Identify which cell holds the provided text, then report its [X, Y] central coordinate. 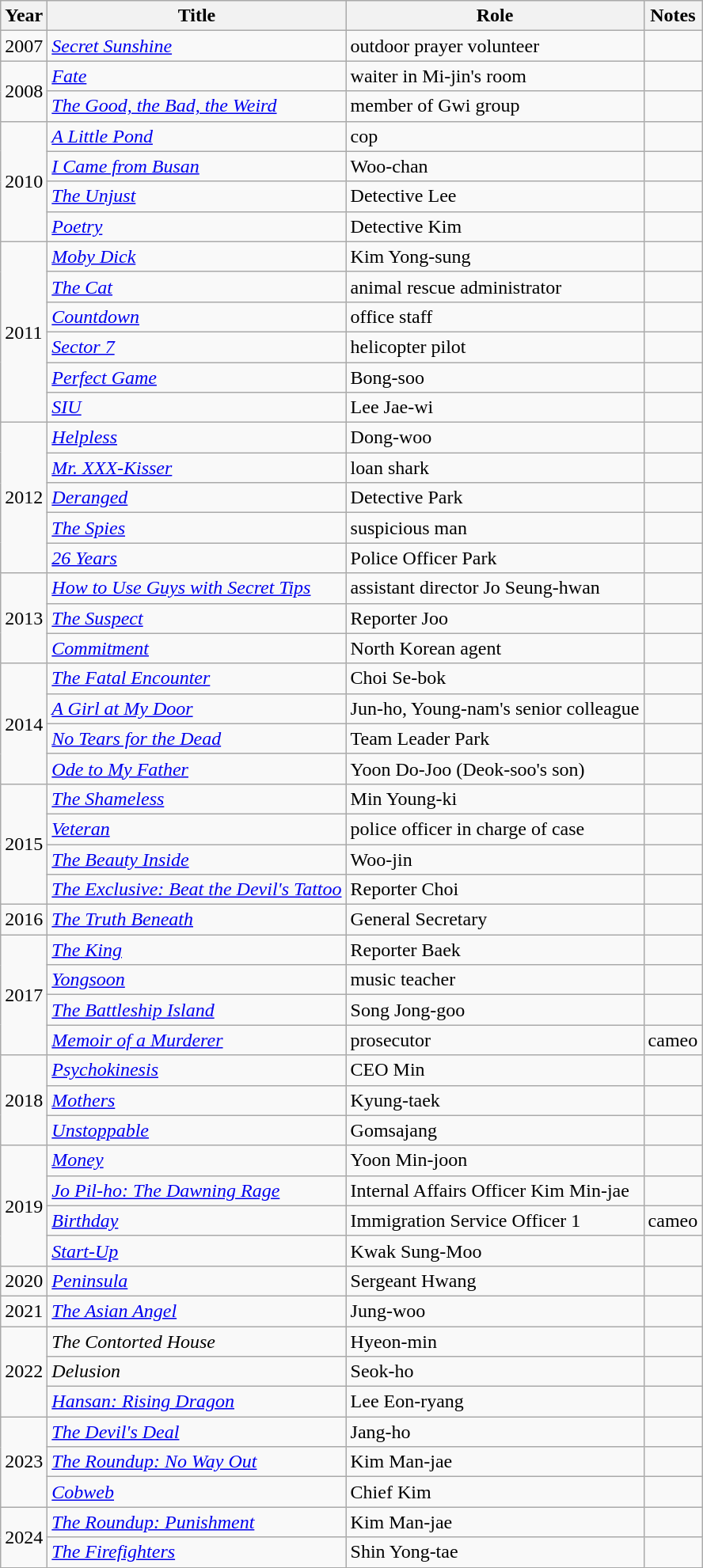
Bong-soo [495, 378]
office staff [495, 317]
2016 [24, 920]
Unstoppable [196, 1130]
Mothers [196, 1100]
Jo Pil-ho: The Dawning Rage [196, 1190]
Song Jong-goo [495, 1010]
26 Years [196, 558]
outdoor prayer volunteer [495, 46]
The Roundup: No Way Out [196, 1462]
2022 [24, 1372]
Dong-woo [495, 438]
Yoon Do-Joo (Deok-soo's son) [495, 769]
Team Leader Park [495, 738]
2008 [24, 91]
waiter in Mi-jin's room [495, 76]
The Beauty Inside [196, 859]
cop [495, 136]
2021 [24, 1311]
Start-Up [196, 1251]
Delusion [196, 1372]
Seok-ho [495, 1372]
Sector 7 [196, 347]
The Fatal Encounter [196, 678]
Woo-jin [495, 859]
Internal Affairs Officer Kim Min-jae [495, 1190]
The King [196, 950]
Helpless [196, 438]
Memoir of a Murderer [196, 1040]
SIU [196, 408]
Notes [673, 16]
Poetry [196, 226]
Detective Kim [495, 226]
Gomsajang [495, 1130]
Kwak Sung-Moo [495, 1251]
Peninsula [196, 1281]
Police Officer Park [495, 558]
2019 [24, 1205]
Jang-ho [495, 1432]
Detective Park [495, 498]
Veteran [196, 829]
Detective Lee [495, 196]
2018 [24, 1100]
The Devil's Deal [196, 1432]
North Korean agent [495, 648]
suspicious man [495, 528]
Cobweb [196, 1492]
Year [24, 16]
How to Use Guys with Secret Tips [196, 588]
The Truth Beneath [196, 920]
Hyeon-min [495, 1342]
Chief Kim [495, 1492]
The Shameless [196, 799]
Birthday [196, 1221]
Woo-chan [495, 166]
Mr. XXX-Kisser [196, 468]
loan shark [495, 468]
Jung-woo [495, 1311]
The Spies [196, 528]
2013 [24, 618]
The Battleship Island [196, 1010]
prosecutor [495, 1040]
The Suspect [196, 618]
Secret Sunshine [196, 46]
2007 [24, 46]
2014 [24, 723]
No Tears for the Dead [196, 738]
Fate [196, 76]
Money [196, 1160]
Perfect Game [196, 378]
2017 [24, 995]
Kyung-taek [495, 1100]
Title [196, 16]
The Firefighters [196, 1552]
Shin Yong-tae [495, 1552]
Sergeant Hwang [495, 1281]
2015 [24, 844]
2011 [24, 332]
music teacher [495, 980]
Countdown [196, 317]
Jun-ho, Young-nam's senior colleague [495, 708]
The Contorted House [196, 1342]
2012 [24, 498]
Moby Dick [196, 256]
Choi Se-bok [495, 678]
Yoon Min-joon [495, 1160]
A Little Pond [196, 136]
The Roundup: Punishment [196, 1522]
The Asian Angel [196, 1311]
Hansan: Rising Dragon [196, 1402]
animal rescue administrator [495, 287]
Reporter Baek [495, 950]
A Girl at My Door [196, 708]
Yongsoon [196, 980]
Lee Eon-ryang [495, 1402]
Reporter Joo [495, 618]
The Exclusive: Beat the Devil's Tattoo [196, 890]
Deranged [196, 498]
Min Young-ki [495, 799]
Role [495, 16]
CEO Min [495, 1070]
General Secretary [495, 920]
Ode to My Father [196, 769]
Commitment [196, 648]
I Came from Busan [196, 166]
police officer in charge of case [495, 829]
Lee Jae-wi [495, 408]
2010 [24, 181]
helicopter pilot [495, 347]
The Cat [196, 287]
Kim Yong-sung [495, 256]
2024 [24, 1537]
2023 [24, 1462]
2020 [24, 1281]
The Unjust [196, 196]
member of Gwi group [495, 106]
The Good, the Bad, the Weird [196, 106]
assistant director Jo Seung-hwan [495, 588]
Immigration Service Officer 1 [495, 1221]
Reporter Choi [495, 890]
Psychokinesis [196, 1070]
